Search for the cell housing the specified text and yield its (x, y) center coordinate. 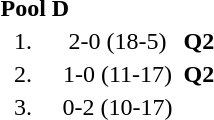
2-0 (18-5) (118, 41)
1-0 (11-17) (118, 74)
